Pinpoint the cell where the given text exists, returning its [X, Y] midpoint coordinate. 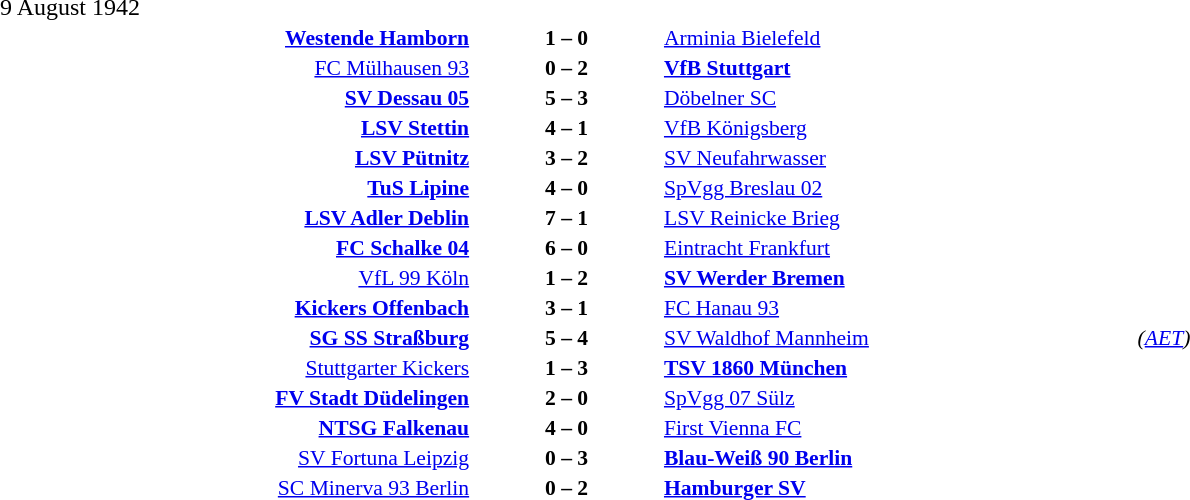
SV Werder Bremen [898, 278]
5 – 3 [566, 98]
FC Hanau 93 [898, 308]
0 – 2 [566, 68]
3 – 1 [566, 308]
1 – 0 [566, 38]
7 – 1 [566, 218]
2 – 0 [566, 398]
6 – 0 [566, 248]
First Vienna FC [898, 428]
0 – 3 [566, 458]
Arminia Bielefeld [898, 38]
TSV 1860 München [898, 368]
Eintracht Frankfurt [898, 248]
SV Neufahrwasser [898, 158]
1 – 2 [566, 278]
Blau-Weiß 90 Berlin [898, 458]
Döbelner SC [898, 98]
3 – 2 [566, 158]
VfB Königsberg [898, 128]
SpVgg 07 Sülz [898, 398]
SpVgg Breslau 02 [898, 188]
LSV Reinicke Brieg [898, 218]
1 – 3 [566, 368]
VfB Stuttgart [898, 68]
5 – 4 [566, 338]
4 – 1 [566, 128]
SV Waldhof Mannheim [898, 338]
